Determine the [x, y] coordinate at the center of the cell enclosing the given text.  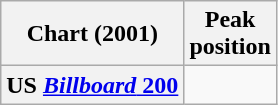
Peakposition [230, 34]
Chart (2001) [92, 34]
US Billboard 200 [92, 85]
